Output the [x, y] coordinate of the center of the cell containing the given text.  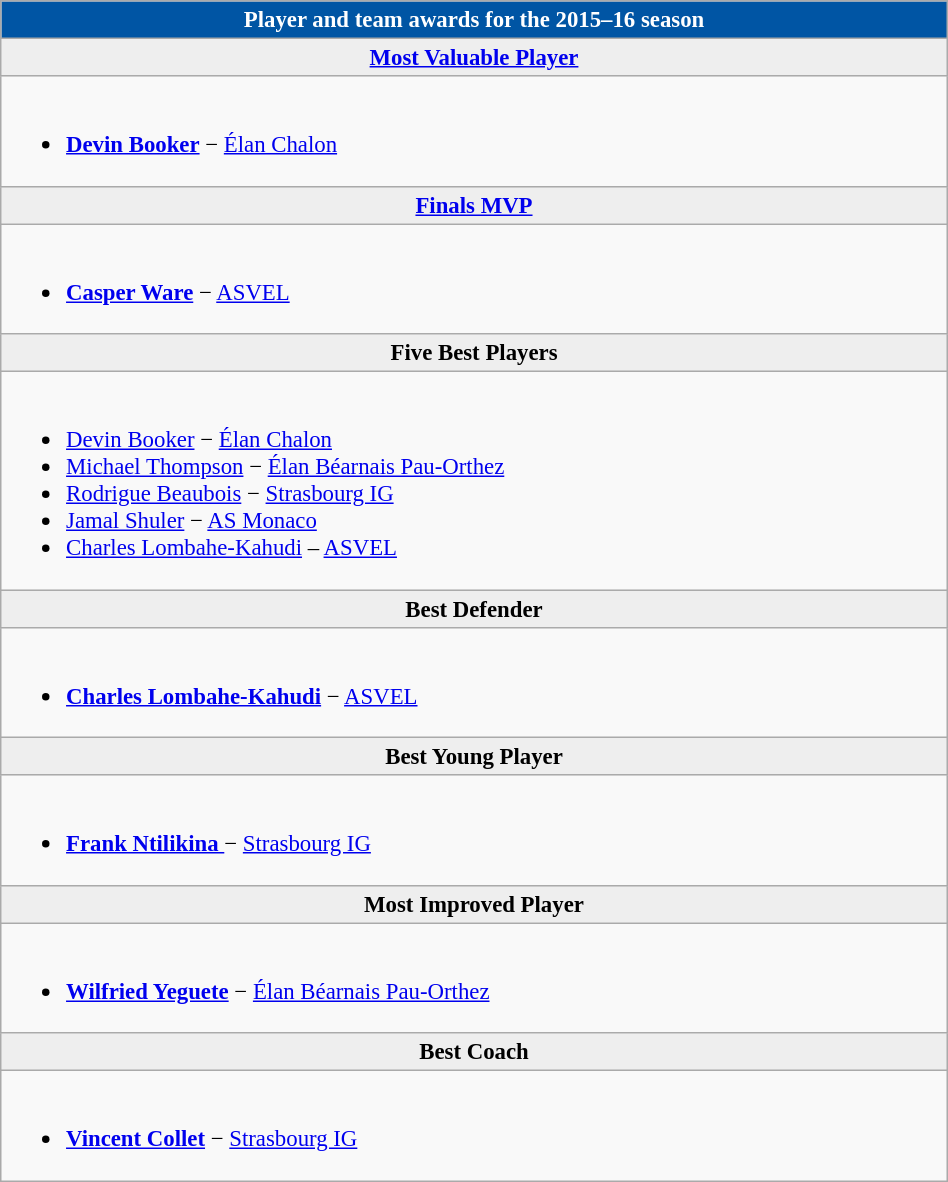
Most Improved Player [474, 904]
Five Best Players [474, 353]
Wilfried Yeguete − Élan Béarnais Pau-Orthez [474, 978]
Player and team awards for the 2015–16 season [474, 20]
Best Coach [474, 1052]
Devin Booker − Élan Chalon [474, 131]
Best Defender [474, 609]
Finals MVP [474, 205]
Charles Lombahe-Kahudi − ASVEL [474, 682]
Best Young Player [474, 757]
Casper Ware − ASVEL [474, 279]
Vincent Collet − Strasbourg IG [474, 1126]
Frank Ntilikina − Strasbourg IG [474, 830]
Most Valuable Player [474, 58]
